Extract the (x, y) coordinate from the center of the cell holding the provided text.  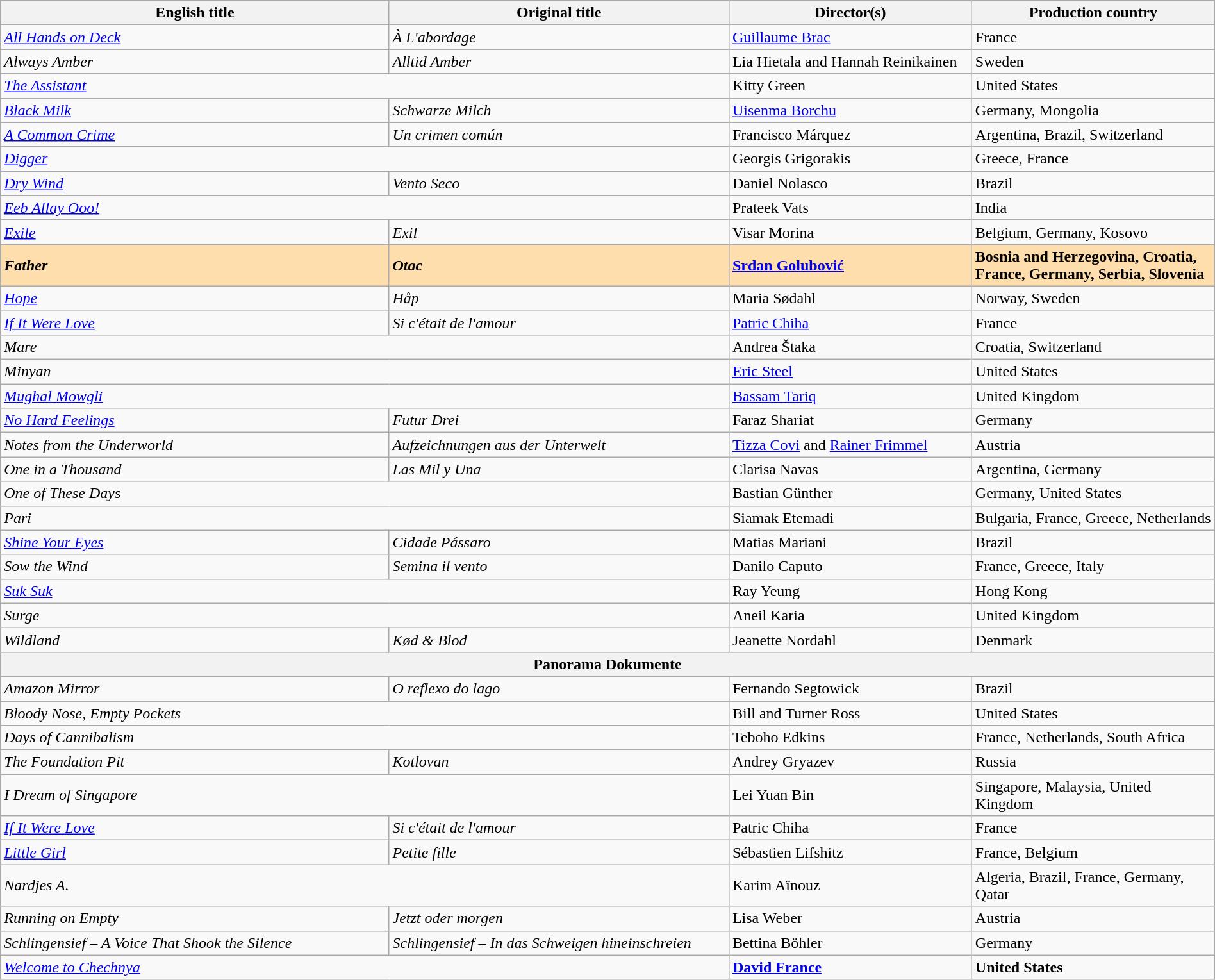
Schlingensief – In das Schweigen hineinschreien (559, 943)
Suk Suk (365, 591)
Matias Mariani (850, 542)
Visar Morina (850, 232)
Algeria, Brazil, France, Germany, Qatar (1093, 886)
Semina il vento (559, 567)
One in a Thousand (195, 469)
O reflexo do lago (559, 688)
Digger (365, 159)
Ray Yeung (850, 591)
Director(s) (850, 13)
Las Mil y Una (559, 469)
Siamak Etemadi (850, 518)
Amazon Mirror (195, 688)
Jetzt oder morgen (559, 918)
English title (195, 13)
Mughal Mowgli (365, 396)
No Hard Feelings (195, 420)
The Foundation Pit (195, 762)
Russia (1093, 762)
Maria Sødahl (850, 298)
Lisa Weber (850, 918)
Black Milk (195, 110)
Little Girl (195, 852)
Belgium, Germany, Kosovo (1093, 232)
Andrey Gryazev (850, 762)
Faraz Shariat (850, 420)
Exile (195, 232)
Bulgaria, France, Greece, Netherlands (1093, 518)
Sow the Wind (195, 567)
Argentina, Brazil, Switzerland (1093, 135)
France, Netherlands, South Africa (1093, 738)
Bloody Nose, Empty Pockets (365, 713)
Shine Your Eyes (195, 542)
Singapore, Malaysia, United Kingdom (1093, 795)
Pari (365, 518)
Karim Aïnouz (850, 886)
I Dream of Singapore (365, 795)
Schlingensief – A Voice That Shook the Silence (195, 943)
Bosnia and Herzegovina, Croatia, France, Germany, Serbia, Slovenia (1093, 265)
Hope (195, 298)
Father (195, 265)
Croatia, Switzerland (1093, 347)
Futur Drei (559, 420)
Denmark (1093, 640)
Lei Yuan Bin (850, 795)
Notes from the Underworld (195, 445)
Exil (559, 232)
Mare (365, 347)
Kød & Blod (559, 640)
Kotlovan (559, 762)
Daniel Nolasco (850, 183)
Danilo Caputo (850, 567)
Teboho Edkins (850, 738)
The Assistant (365, 86)
Eeb Allay Ooo! (365, 208)
Greece, France (1093, 159)
Minyan (365, 372)
Production country (1093, 13)
France, Belgium (1093, 852)
Alltid Amber (559, 62)
Eric Steel (850, 372)
Guillaume Brac (850, 37)
Uisenma Borchu (850, 110)
Welcome to Chechnya (365, 967)
Petite fille (559, 852)
Prateek Vats (850, 208)
Schwarze Milch (559, 110)
Clarisa Navas (850, 469)
Andrea Štaka (850, 347)
Norway, Sweden (1093, 298)
Running on Empty (195, 918)
Aneil Karia (850, 615)
Tizza Covi and Rainer Frimmel (850, 445)
Sweden (1093, 62)
One of These Days (365, 494)
Nardjes A. (365, 886)
Srdan Golubović (850, 265)
Dry Wind (195, 183)
À L'abordage (559, 37)
Håp (559, 298)
Cidade Pássaro (559, 542)
Germany, United States (1093, 494)
Surge (365, 615)
Argentina, Germany (1093, 469)
Germany, Mongolia (1093, 110)
Jeanette Nordahl (850, 640)
Panorama Dokumente (607, 664)
Otac (559, 265)
Vento Seco (559, 183)
Bassam Tariq (850, 396)
Bettina Böhler (850, 943)
David France (850, 967)
Hong Kong (1093, 591)
India (1093, 208)
France, Greece, Italy (1093, 567)
Georgis Grigorakis (850, 159)
Bastian Günther (850, 494)
Original title (559, 13)
Wildland (195, 640)
Bill and Turner Ross (850, 713)
Aufzeichnungen aus der Unterwelt (559, 445)
A Common Crime (195, 135)
Kitty Green (850, 86)
Francisco Márquez (850, 135)
Lia Hietala and Hannah Reinikainen (850, 62)
Fernando Segtowick (850, 688)
Always Amber (195, 62)
All Hands on Deck (195, 37)
Sébastien Lifshitz (850, 852)
Un crimen común (559, 135)
Days of Cannibalism (365, 738)
